Capture the cell that displays the provided text and extract its (X, Y) central coordinate. 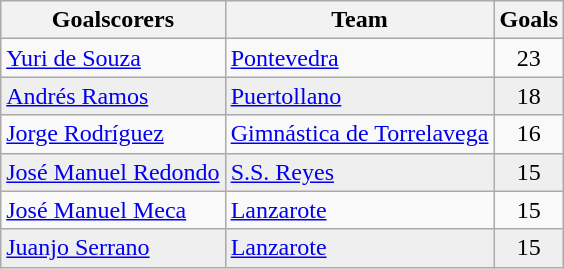
S.S. Reyes (360, 172)
Goalscorers (113, 20)
Juanjo Serrano (113, 248)
23 (529, 58)
Pontevedra (360, 58)
Puertollano (360, 96)
Jorge Rodríguez (113, 134)
Gimnástica de Torrelavega (360, 134)
Goals (529, 20)
Andrés Ramos (113, 96)
Team (360, 20)
18 (529, 96)
Yuri de Souza (113, 58)
José Manuel Redondo (113, 172)
16 (529, 134)
José Manuel Meca (113, 210)
